Output the (x, y) coordinate of the center of the cell containing the given text.  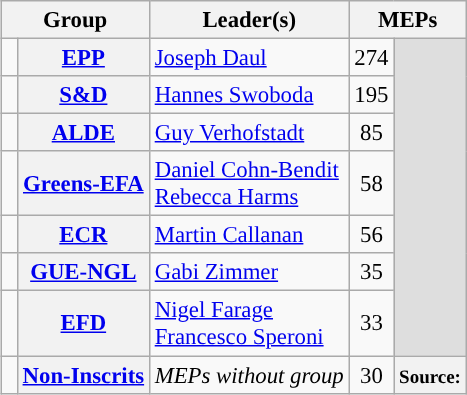
Greens-EFA (83, 184)
MEPs (408, 20)
Group (75, 20)
Gabi Zimmer (249, 272)
Guy Verhofstadt (249, 133)
Source: (430, 375)
274 (372, 57)
85 (372, 133)
Nigel FarageFrancesco Speroni (249, 324)
MEPs without group (249, 375)
ECR (83, 235)
ALDE (83, 133)
33 (372, 324)
Daniel Cohn-BenditRebecca Harms (249, 184)
35 (372, 272)
Non-Inscrits (83, 375)
58 (372, 184)
EPP (83, 57)
Hannes Swoboda (249, 95)
56 (372, 235)
Leader(s) (249, 20)
195 (372, 95)
Martin Callanan (249, 235)
30 (372, 375)
EFD (83, 324)
Joseph Daul (249, 57)
S&D (83, 95)
GUE-NGL (83, 272)
